Capture the cell that displays the provided text and extract its (x, y) central coordinate. 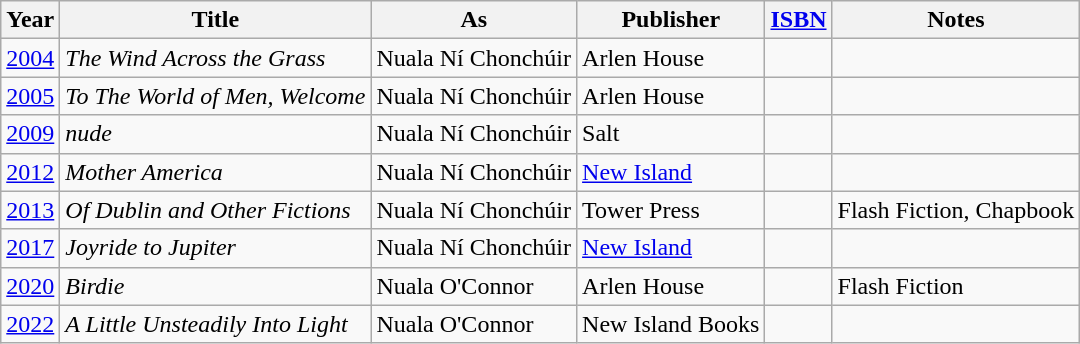
Salt (671, 134)
Notes (956, 20)
2004 (30, 58)
New Island Books (671, 324)
Title (216, 20)
To The World of Men, Welcome (216, 96)
A Little Unsteadily Into Light (216, 324)
2012 (30, 172)
Mother America (216, 172)
Joyride to Jupiter (216, 248)
2009 (30, 134)
nude (216, 134)
Flash Fiction (956, 286)
Year (30, 20)
As (474, 20)
Publisher (671, 20)
Of Dublin and Other Fictions (216, 210)
2022 (30, 324)
ISBN (798, 20)
2020 (30, 286)
2013 (30, 210)
2017 (30, 248)
Flash Fiction, Chapbook (956, 210)
The Wind Across the Grass (216, 58)
Birdie (216, 286)
2005 (30, 96)
Tower Press (671, 210)
